Pinpoint the cell where the given text exists, returning its [x, y] midpoint coordinate. 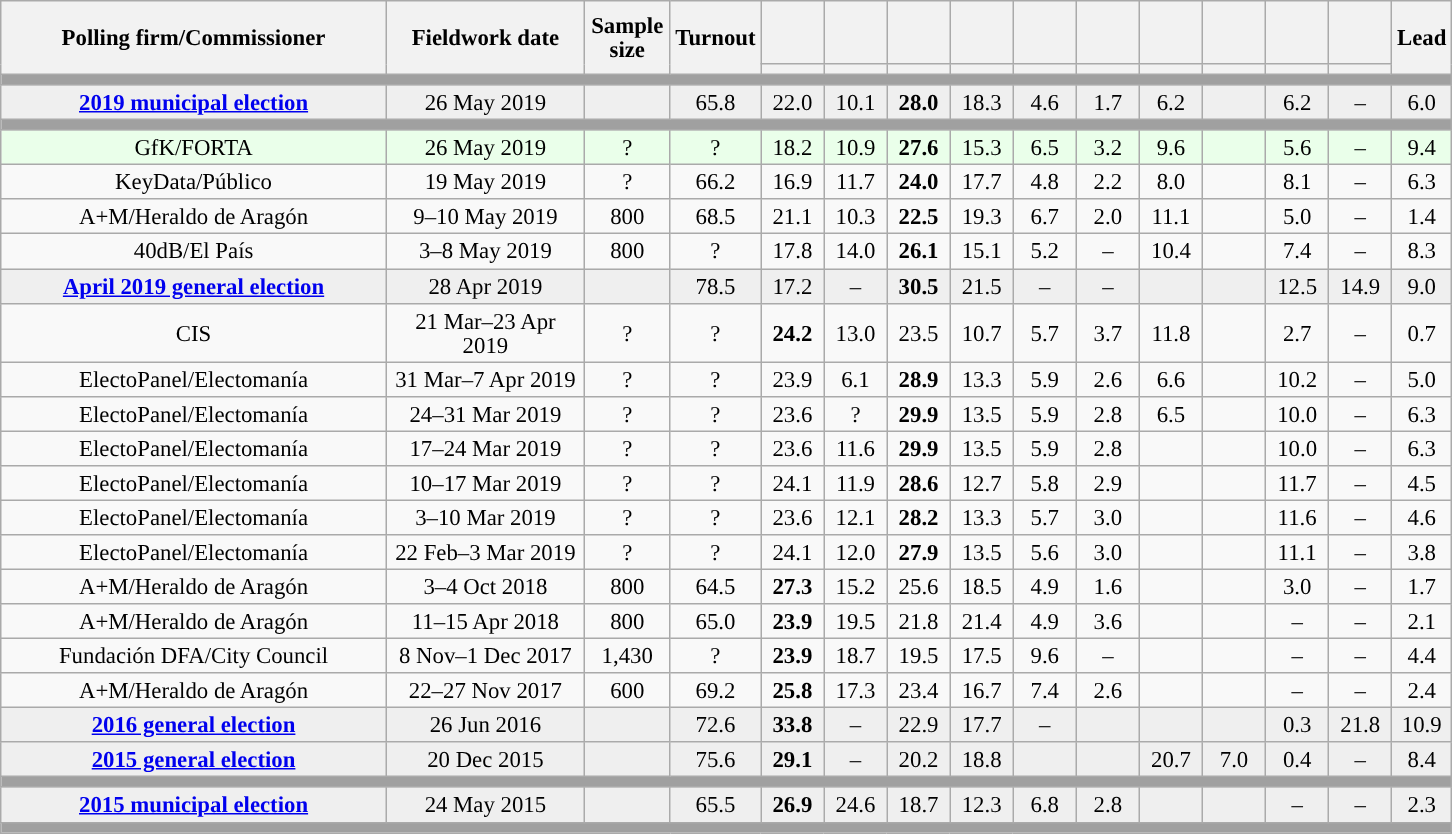
21.4 [982, 622]
Turnout [716, 38]
2.9 [1108, 484]
21.5 [982, 286]
Fundación DFA/City Council [194, 656]
9.4 [1422, 148]
23.5 [918, 332]
17.5 [982, 656]
22.9 [918, 726]
31 Mar–7 Apr 2019 [485, 380]
2.3 [1422, 806]
8.4 [1422, 760]
11.8 [1170, 332]
6.8 [1044, 806]
30.5 [918, 286]
3.7 [1108, 332]
78.5 [716, 286]
Polling firm/Commissioner [194, 38]
Fieldwork date [485, 38]
33.8 [792, 726]
21.1 [792, 218]
6.1 [856, 380]
2016 general election [194, 726]
24 May 2015 [485, 806]
12.7 [982, 484]
18.8 [982, 760]
3.6 [1108, 622]
10.3 [856, 218]
10.1 [856, 102]
8 Nov–1 Dec 2017 [485, 656]
24.6 [856, 806]
28.0 [918, 102]
26.9 [792, 806]
9–10 May 2019 [485, 218]
2.1 [1422, 622]
26.1 [918, 252]
CIS [194, 332]
20.2 [918, 760]
KeyData/Público [194, 182]
19 May 2019 [485, 182]
Sample size [627, 38]
25.6 [918, 586]
8.1 [1298, 182]
29.1 [792, 760]
15.3 [982, 148]
12.3 [982, 806]
0.4 [1298, 760]
10.2 [1298, 380]
40dB/El País [194, 252]
22 Feb–3 Mar 2019 [485, 552]
4.5 [1422, 484]
0.7 [1422, 332]
8.0 [1170, 182]
5.2 [1044, 252]
3–8 May 2019 [485, 252]
20 Dec 2015 [485, 760]
2015 general election [194, 760]
24.2 [792, 332]
22–27 Nov 2017 [485, 690]
27.6 [918, 148]
22.5 [918, 218]
11.9 [856, 484]
2015 municipal election [194, 806]
20.7 [1170, 760]
65.5 [716, 806]
0.3 [1298, 726]
18.2 [792, 148]
18.5 [982, 586]
19.3 [982, 218]
6.6 [1170, 380]
65.8 [716, 102]
24.0 [918, 182]
28.2 [918, 518]
Lead [1422, 38]
65.0 [716, 622]
27.9 [918, 552]
23.4 [918, 690]
1,430 [627, 656]
18.3 [982, 102]
12.5 [1298, 286]
72.6 [716, 726]
3–4 Oct 2018 [485, 586]
10.7 [982, 332]
600 [627, 690]
2.7 [1298, 332]
2019 municipal election [194, 102]
6.0 [1422, 102]
64.5 [716, 586]
GfK/FORTA [194, 148]
14.0 [856, 252]
17.3 [856, 690]
16.7 [982, 690]
17.2 [792, 286]
10–17 Mar 2019 [485, 484]
2.0 [1108, 218]
16.9 [792, 182]
April 2019 general election [194, 286]
75.6 [716, 760]
2.2 [1108, 182]
68.5 [716, 218]
1.6 [1108, 586]
24–31 Mar 2019 [485, 414]
1.4 [1422, 218]
28.9 [918, 380]
11–15 Apr 2018 [485, 622]
9.0 [1422, 286]
17–24 Mar 2019 [485, 448]
4.8 [1044, 182]
21 Mar–23 Apr 2019 [485, 332]
12.0 [856, 552]
3–10 Mar 2019 [485, 518]
3.8 [1422, 552]
66.2 [716, 182]
69.2 [716, 690]
28.6 [918, 484]
8.3 [1422, 252]
2.4 [1422, 690]
13.0 [856, 332]
15.1 [982, 252]
10.4 [1170, 252]
17.8 [792, 252]
6.7 [1044, 218]
3.2 [1108, 148]
25.8 [792, 690]
7.0 [1234, 760]
26 Jun 2016 [485, 726]
5.8 [1044, 484]
28 Apr 2019 [485, 286]
14.9 [1360, 286]
12.1 [856, 518]
4.4 [1422, 656]
27.3 [792, 586]
22.0 [792, 102]
15.2 [856, 586]
